Extract the (X, Y) coordinate from the center of the cell holding the provided text.  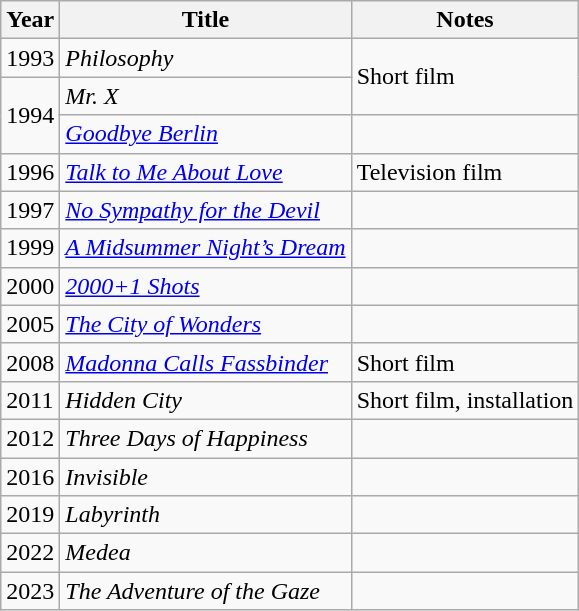
2012 (30, 438)
2000+1 Shots (206, 286)
Philosophy (206, 58)
2011 (30, 400)
Invisible (206, 477)
2022 (30, 553)
Labyrinth (206, 515)
2019 (30, 515)
Short film, installation (465, 400)
Madonna Calls Fassbinder (206, 362)
Goodbye Berlin (206, 134)
1997 (30, 210)
A Midsummer Night’s Dream (206, 248)
The Adventure of the Gaze (206, 591)
Title (206, 20)
No Sympathy for the Devil (206, 210)
Year (30, 20)
Hidden City (206, 400)
The City of Wonders (206, 324)
1996 (30, 172)
2016 (30, 477)
1999 (30, 248)
2023 (30, 591)
Three Days of Happiness (206, 438)
1993 (30, 58)
2008 (30, 362)
2005 (30, 324)
Television film (465, 172)
Mr. X (206, 96)
1994 (30, 115)
Talk to Me About Love (206, 172)
2000 (30, 286)
Medea (206, 553)
Notes (465, 20)
